Provide the [X, Y] coordinate of the cell's center where the given text is located.  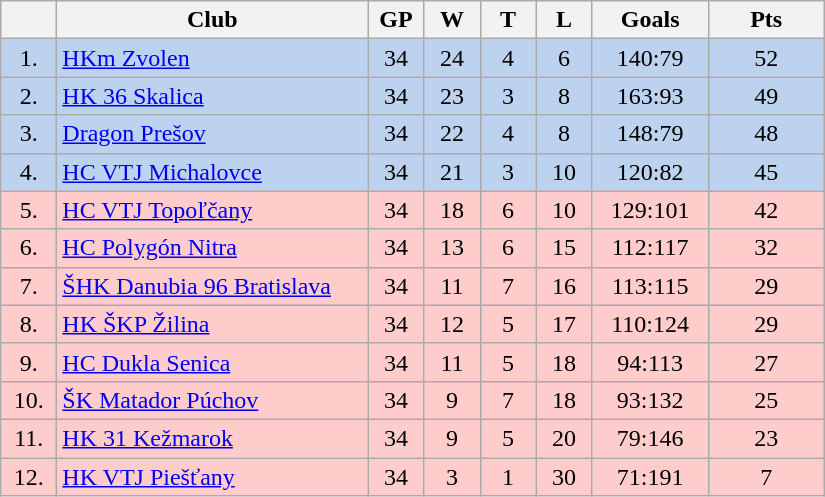
140:79 [650, 58]
49 [766, 96]
HC Polygón Nitra [212, 248]
L [564, 20]
Pts [766, 20]
ŠHK Danubia 96 Bratislava [212, 286]
48 [766, 134]
16 [564, 286]
HK ŠKP Žilina [212, 324]
45 [766, 172]
110:124 [650, 324]
113:115 [650, 286]
T [508, 20]
HKm Zvolen [212, 58]
HC Dukla Senica [212, 362]
25 [766, 400]
129:101 [650, 210]
93:132 [650, 400]
7. [29, 286]
HK 31 Kežmarok [212, 438]
30 [564, 477]
2. [29, 96]
15 [564, 248]
32 [766, 248]
Club [212, 20]
1. [29, 58]
22 [452, 134]
5. [29, 210]
24 [452, 58]
6. [29, 248]
1 [508, 477]
12 [452, 324]
W [452, 20]
HK 36 Skalica [212, 96]
GP [396, 20]
9. [29, 362]
HC VTJ Michalovce [212, 172]
27 [766, 362]
8. [29, 324]
4. [29, 172]
HC VTJ Topoľčany [212, 210]
120:82 [650, 172]
ŠK Matador Púchov [212, 400]
52 [766, 58]
21 [452, 172]
112:117 [650, 248]
10. [29, 400]
17 [564, 324]
3. [29, 134]
13 [452, 248]
94:113 [650, 362]
20 [564, 438]
148:79 [650, 134]
Goals [650, 20]
11. [29, 438]
163:93 [650, 96]
Dragon Prešov [212, 134]
42 [766, 210]
HK VTJ Piešťany [212, 477]
71:191 [650, 477]
12. [29, 477]
79:146 [650, 438]
